Extract the (X, Y) coordinate from the center of the cell holding the provided text.  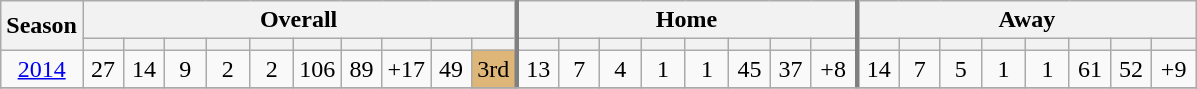
Overall (299, 20)
27 (102, 69)
Season (42, 26)
2014 (42, 69)
106 (318, 69)
Home (686, 20)
45 (750, 69)
+17 (406, 69)
+8 (834, 69)
5 (960, 69)
52 (1132, 69)
3rd (494, 69)
13 (538, 69)
9 (186, 69)
37 (790, 69)
61 (1090, 69)
89 (362, 69)
+9 (1174, 69)
4 (620, 69)
Away (1026, 20)
49 (452, 69)
